Find where the given text appears and provide that cell's center as (x, y) coordinate. 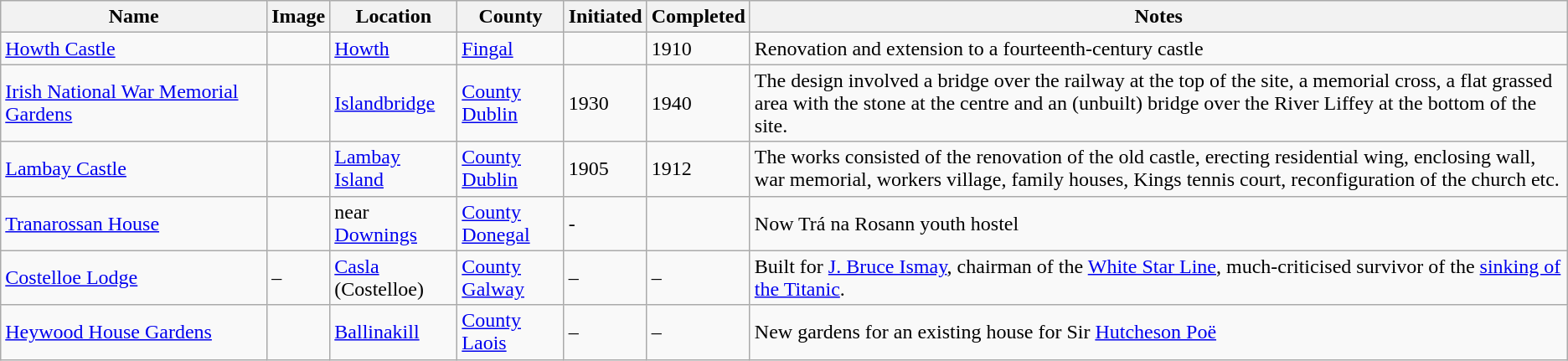
Howth Castle (134, 49)
Now Trá na Rosann youth hostel (1158, 223)
Lambay Island (394, 169)
near Downings (394, 223)
County Donegal (511, 223)
Ballinakill (394, 332)
Costelloe Lodge (134, 278)
Howth (394, 49)
Fingal (511, 49)
Renovation and extension to a fourteenth-century castle (1158, 49)
County Laois (511, 332)
Built for J. Bruce Ismay, chairman of the White Star Line, much-criticised survivor of the sinking of the Titanic. (1158, 278)
Notes (1158, 17)
1930 (605, 103)
1912 (699, 169)
New gardens for an existing house for Sir Hutcheson Poë (1158, 332)
Heywood House Gardens (134, 332)
County Galway (511, 278)
Name (134, 17)
Image (298, 17)
1905 (605, 169)
Islandbridge (394, 103)
Completed (699, 17)
Irish National War Memorial Gardens (134, 103)
- (605, 223)
Lambay Castle (134, 169)
Tranarossan House (134, 223)
1940 (699, 103)
County (511, 17)
Location (394, 17)
Casla (Costelloe) (394, 278)
1910 (699, 49)
Initiated (605, 17)
